From the cell containing the given text, extract its center point as (x, y) coordinate. 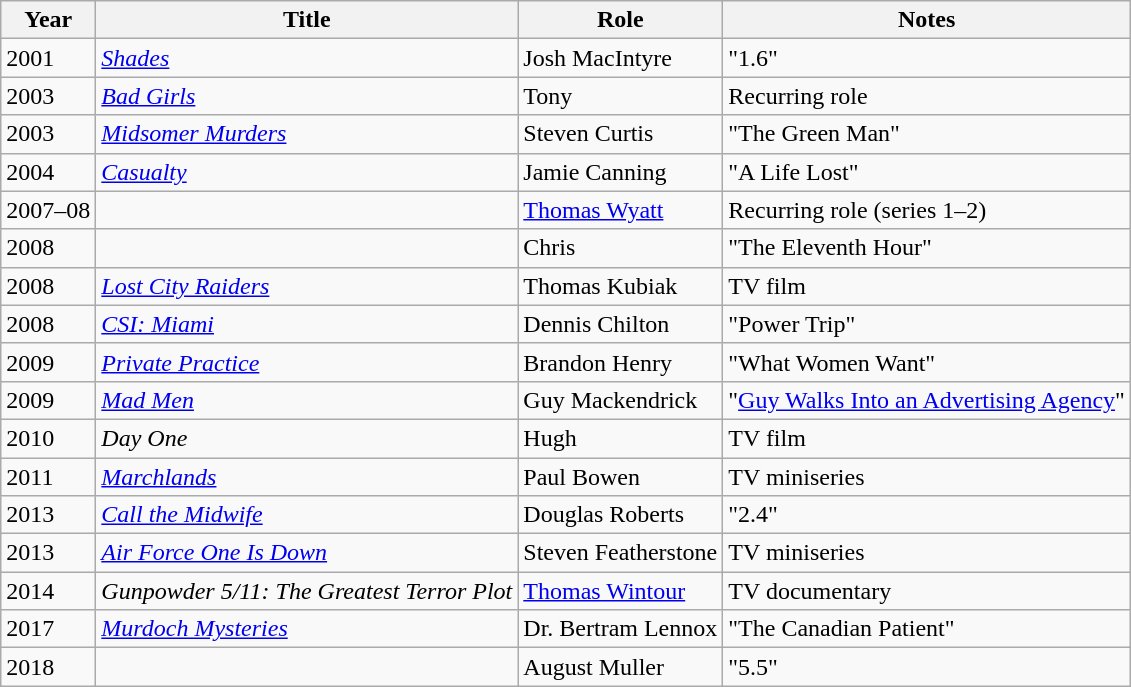
Recurring role (927, 96)
"1.6" (927, 58)
2007–08 (48, 210)
Dennis Chilton (620, 324)
2017 (48, 629)
Mad Men (307, 400)
"The Eleventh Hour" (927, 248)
"What Women Want" (927, 362)
Thomas Kubiak (620, 286)
Notes (927, 20)
Thomas Wyatt (620, 210)
2018 (48, 667)
"A Life Lost" (927, 172)
Guy Mackendrick (620, 400)
Steven Curtis (620, 134)
2014 (48, 591)
Private Practice (307, 362)
2004 (48, 172)
Lost City Raiders (307, 286)
Title (307, 20)
Paul Bowen (620, 477)
Year (48, 20)
Murdoch Mysteries (307, 629)
Midsomer Murders (307, 134)
Steven Featherstone (620, 553)
Dr. Bertram Lennox (620, 629)
Bad Girls (307, 96)
Recurring role (series 1–2) (927, 210)
2010 (48, 438)
Shades (307, 58)
Call the Midwife (307, 515)
Thomas Wintour (620, 591)
"5.5" (927, 667)
Gunpowder 5/11: The Greatest Terror Plot (307, 591)
Josh MacIntyre (620, 58)
"Guy Walks Into an Advertising Agency" (927, 400)
2011 (48, 477)
"The Canadian Patient" (927, 629)
Marchlands (307, 477)
Brandon Henry (620, 362)
August Muller (620, 667)
Jamie Canning (620, 172)
TV documentary (927, 591)
Chris (620, 248)
2001 (48, 58)
"Power Trip" (927, 324)
Day One (307, 438)
"2.4" (927, 515)
"The Green Man" (927, 134)
Douglas Roberts (620, 515)
Role (620, 20)
CSI: Miami (307, 324)
Hugh (620, 438)
Air Force One Is Down (307, 553)
Tony (620, 96)
Casualty (307, 172)
